Determine the (x, y) coordinate at the center of the cell enclosing the given text.  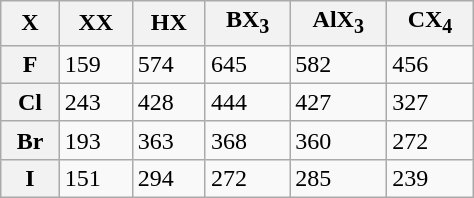
368 (247, 140)
239 (430, 178)
574 (168, 64)
X (30, 23)
360 (338, 140)
BX3 (247, 23)
427 (338, 102)
Cl (30, 102)
456 (430, 64)
AlX3 (338, 23)
HX (168, 23)
327 (430, 102)
I (30, 178)
582 (338, 64)
645 (247, 64)
XX (96, 23)
428 (168, 102)
151 (96, 178)
285 (338, 178)
F (30, 64)
CX4 (430, 23)
294 (168, 178)
363 (168, 140)
193 (96, 140)
Br (30, 140)
243 (96, 102)
159 (96, 64)
444 (247, 102)
